From the cell containing the given text, extract its center point as (x, y) coordinate. 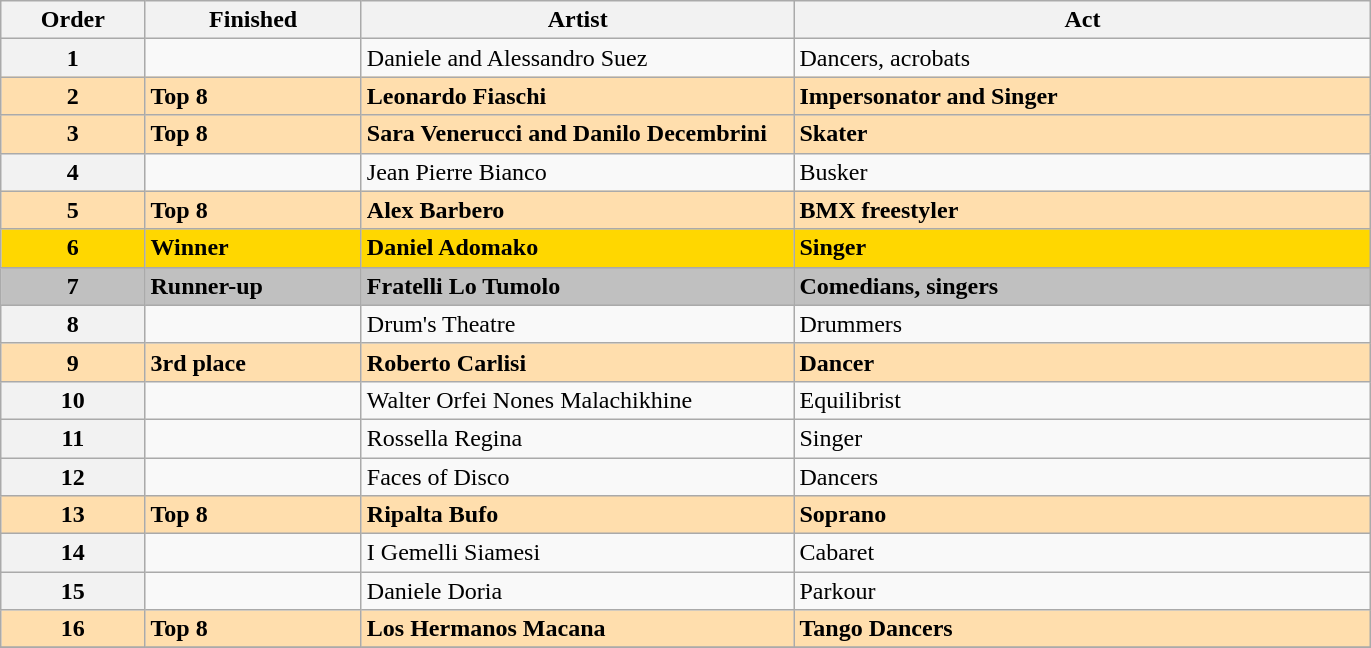
7 (73, 286)
3 (73, 134)
Walter Orfei Nones Malachikhine (578, 400)
13 (73, 515)
Sara Venerucci and Danilo Decembrini (578, 134)
Jean Pierre Bianco (578, 172)
I Gemelli Siamesi (578, 553)
Order (73, 20)
Dancers (1082, 477)
Fratelli Lo Tumolo (578, 286)
14 (73, 553)
Parkour (1082, 591)
Comedians, singers (1082, 286)
8 (73, 324)
10 (73, 400)
5 (73, 210)
12 (73, 477)
Dancers, acrobats (1082, 58)
Cabaret (1082, 553)
Daniele and Alessandro Suez (578, 58)
4 (73, 172)
Rossella Regina (578, 438)
Soprano (1082, 515)
16 (73, 629)
2 (73, 96)
Winner (253, 248)
Equilibrist (1082, 400)
Artist (578, 20)
9 (73, 362)
BMX freestyler (1082, 210)
Alex Barbero (578, 210)
Daniele Doria (578, 591)
Runner-up (253, 286)
15 (73, 591)
11 (73, 438)
Act (1082, 20)
1 (73, 58)
Ripalta Bufo (578, 515)
Skater (1082, 134)
Impersonator and Singer (1082, 96)
Daniel Adomako (578, 248)
Busker (1082, 172)
Finished (253, 20)
Faces of Disco (578, 477)
Dancer (1082, 362)
Los Hermanos Macana (578, 629)
6 (73, 248)
3rd place (253, 362)
Leonardo Fiaschi (578, 96)
Drum's Theatre (578, 324)
Tango Dancers (1082, 629)
Roberto Carlisi (578, 362)
Drummers (1082, 324)
